Output the [x, y] coordinate of the center of the cell containing the given text.  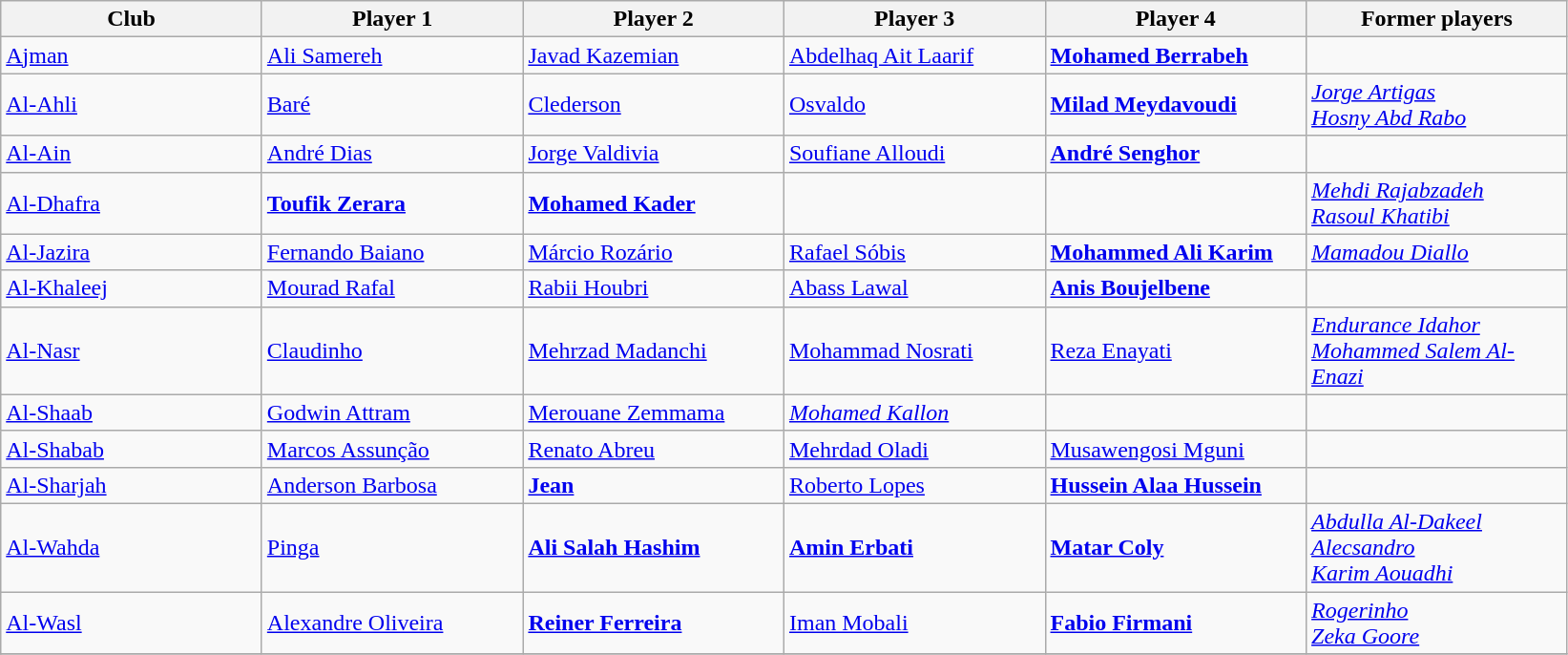
Jean [654, 485]
Al-Sharjah [132, 485]
Abdelhaq Ait Laarif [914, 55]
Al-Nasr [132, 350]
Abdulla Al-Dakeel Alecsandro Karim Aouadhi [1437, 547]
Jorge Artigas Hosny Abd Rabo [1437, 105]
Al-Shabab [132, 449]
Roberto Lopes [914, 485]
Endurance Idahor Mohammed Salem Al-Enazi [1437, 350]
Rogerinho Zeka Goore [1437, 623]
Mohamed Kader [654, 202]
Al-Ahli [132, 105]
Matar Coly [1176, 547]
Club [132, 19]
Javad Kazemian [654, 55]
Abass Lawal [914, 288]
Osvaldo [914, 105]
Mamadou Diallo [1437, 252]
Al-Jazira [132, 252]
Amin Erbati [914, 547]
Godwin Attram [392, 412]
Player 4 [1176, 19]
Mohamed Berrabeh [1176, 55]
Mohammed Ali Karim [1176, 252]
Mourad Rafal [392, 288]
Mohammad Nosrati [914, 350]
Marcos Assunção [392, 449]
Baré [392, 105]
Anis Boujelbene [1176, 288]
Al-Wasl [132, 623]
Player 1 [392, 19]
Claudinho [392, 350]
Al-Ain [132, 154]
Mohamed Kallon [914, 412]
Milad Meydavoudi [1176, 105]
Reiner Ferreira [654, 623]
Fabio Firmani [1176, 623]
Jorge Valdivia [654, 154]
Ajman [132, 55]
Al-Khaleej [132, 288]
Mehrdad Oladi [914, 449]
Toufik Zerara [392, 202]
Iman Mobali [914, 623]
Fernando Baiano [392, 252]
Márcio Rozário [654, 252]
Player 2 [654, 19]
Rafael Sóbis [914, 252]
Al-Dhafra [132, 202]
Former players [1437, 19]
Reza Enayati [1176, 350]
Renato Abreu [654, 449]
André Senghor [1176, 154]
Musawengosi Mguni [1176, 449]
Mehrzad Madanchi [654, 350]
Ali Samereh [392, 55]
Al-Wahda [132, 547]
Soufiane Alloudi [914, 154]
Mehdi Rajabzadeh Rasoul Khatibi [1437, 202]
Hussein Alaa Hussein [1176, 485]
Player 3 [914, 19]
Ali Salah Hashim [654, 547]
Alexandre Oliveira [392, 623]
Rabii Houbri [654, 288]
Merouane Zemmama [654, 412]
Anderson Barbosa [392, 485]
Pinga [392, 547]
Al-Shaab [132, 412]
Clederson [654, 105]
André Dias [392, 154]
